Output the [x, y] coordinate of the center of the cell containing the given text.  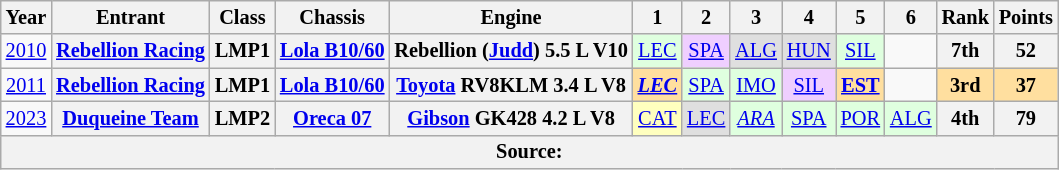
3rd [966, 85]
2 [706, 17]
7th [966, 51]
Oreca 07 [332, 118]
EST [860, 85]
ARA [756, 118]
Points [1026, 17]
Gibson GK428 4.2 L V8 [510, 118]
79 [1026, 118]
Source: [530, 152]
2023 [26, 118]
6 [911, 17]
37 [1026, 85]
4th [966, 118]
Toyota RV8KLM 3.4 L V8 [510, 85]
Engine [510, 17]
Entrant [130, 17]
Rank [966, 17]
52 [1026, 51]
HUN [809, 51]
2010 [26, 51]
1 [658, 17]
POR [860, 118]
LMP2 [242, 118]
Duqueine Team [130, 118]
Chassis [332, 17]
IMO [756, 85]
5 [860, 17]
4 [809, 17]
3 [756, 17]
2011 [26, 85]
Rebellion (Judd) 5.5 L V10 [510, 51]
CAT [658, 118]
Class [242, 17]
Year [26, 17]
